Identify which cell holds the provided text, then report its [X, Y] central coordinate. 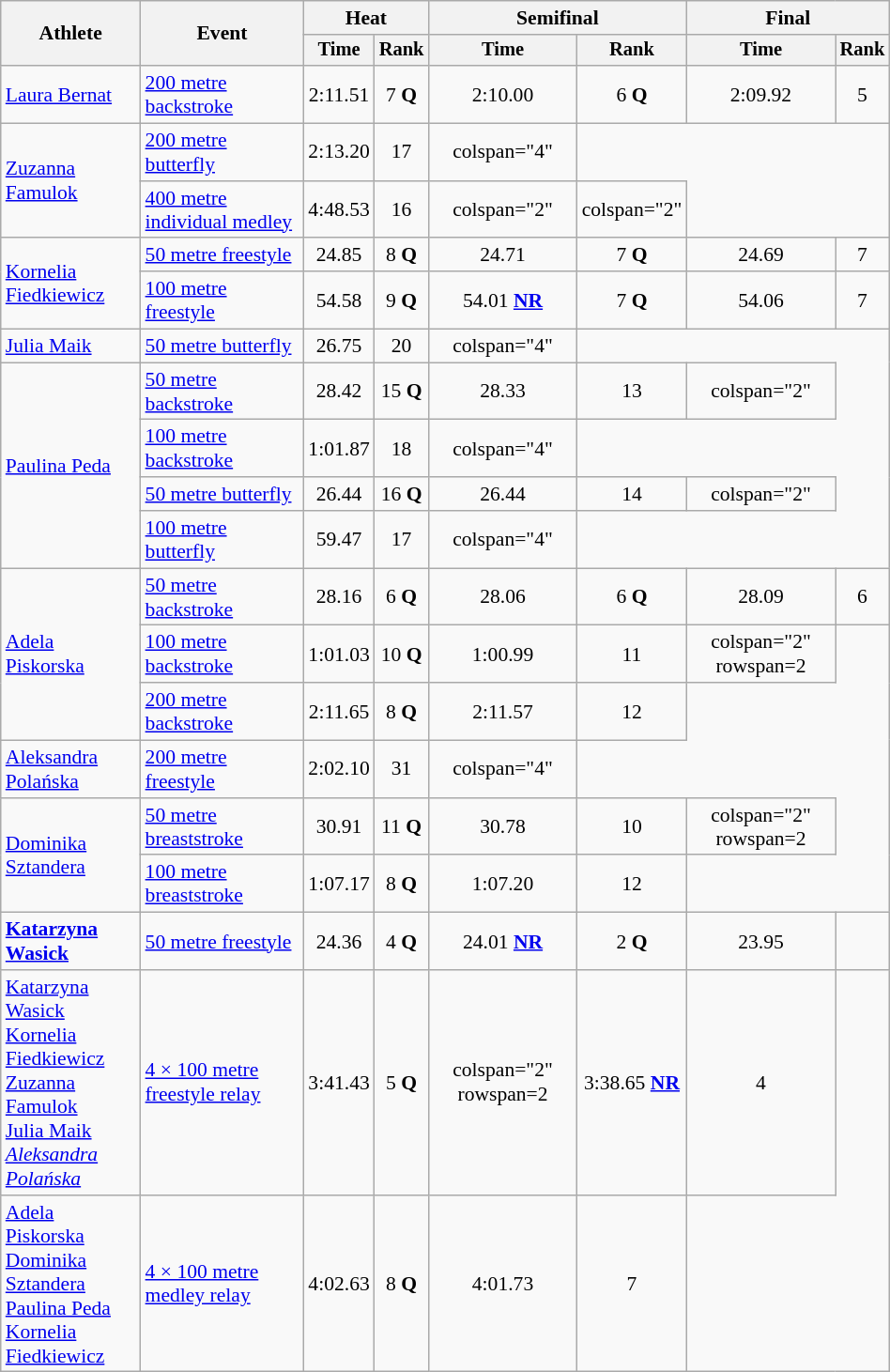
1:07.20 [502, 885]
Aleksandra Polańska [71, 770]
24.36 [338, 941]
26.75 [338, 347]
1:01.87 [338, 449]
2:09.92 [760, 94]
28.16 [338, 597]
Kornelia Fiedkiewicz [71, 284]
Julia Maik [71, 347]
2:13.20 [338, 152]
100 metre breaststroke [222, 885]
Athlete [71, 34]
5 [863, 94]
54.58 [338, 301]
59.47 [338, 539]
3:41.43 [338, 1083]
11 Q [402, 826]
Paulina Peda [71, 466]
2:11.65 [338, 712]
15 Q [402, 391]
1:07.17 [338, 885]
54.01 NR [502, 301]
Adela Piskorska [71, 654]
16 [402, 210]
14 [633, 494]
200 metre butterfly [222, 152]
3:38.65 NR [633, 1083]
16 Q [402, 494]
Katarzyna Wasick [71, 941]
30.91 [338, 826]
18 [402, 449]
100 metre freestyle [222, 301]
2:10.00 [502, 94]
Laura Bernat [71, 94]
24.69 [760, 255]
400 metre individual medley [222, 210]
5 Q [402, 1083]
10 Q [402, 654]
1:01.03 [338, 654]
9 Q [402, 301]
2:02.10 [338, 770]
20 [402, 347]
28.09 [760, 597]
2:11.57 [502, 712]
11 [633, 654]
4 [760, 1083]
50 metre breaststroke [222, 826]
4:48.53 [338, 210]
Semifinal [558, 18]
28.42 [338, 391]
2 Q [633, 941]
28.06 [502, 597]
30.78 [502, 826]
200 metre freestyle [222, 770]
4 Q [402, 941]
6 [863, 597]
24.01 NR [502, 941]
1:00.99 [502, 654]
10 [633, 826]
23.95 [760, 941]
Final [788, 18]
2:11.51 [338, 94]
Dominika Sztandera [71, 856]
100 metre butterfly [222, 539]
28.33 [502, 391]
24.85 [338, 255]
24.71 [502, 255]
54.06 [760, 301]
Katarzyna Wasick Kornelia Fiedkiewicz Zuzanna FamulokJulia MaikAleksandra Polańska [71, 1083]
Zuzanna Famulok [71, 181]
13 [633, 391]
4 × 100 metre freestyle relay [222, 1083]
Heat [366, 18]
Event [222, 34]
31 [402, 770]
